Identify which cell holds the provided text, then report its [X, Y] central coordinate. 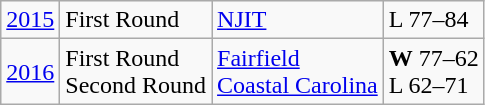
NJIT [298, 20]
First RoundSecond Round [136, 72]
FairfieldCoastal Carolina [298, 72]
W 77–62L 62–71 [434, 72]
L 77–84 [434, 20]
2016 [30, 72]
First Round [136, 20]
2015 [30, 20]
